Identify which cell holds the provided text, then report its (x, y) central coordinate. 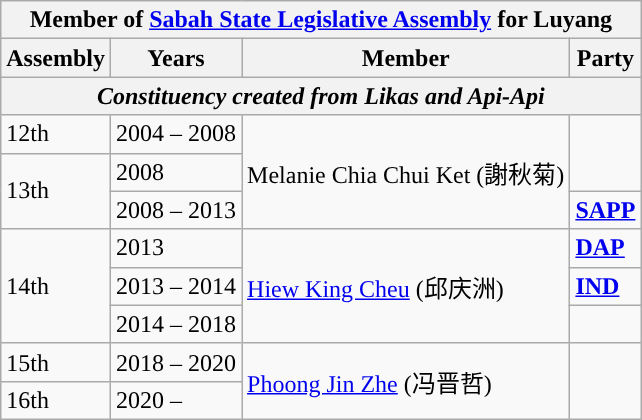
Hiew King Cheu (邱庆洲) (406, 286)
Assembly (56, 58)
2014 – 2018 (176, 324)
2013 – 2014 (176, 286)
2008 (176, 172)
Melanie Chia Chui Ket (謝秋菊) (406, 172)
2013 (176, 248)
Constituency created from Likas and Api-Api (321, 96)
2004 – 2008 (176, 134)
2020 – (176, 400)
13th (56, 191)
Member (406, 58)
Years (176, 58)
Phoong Jin Zhe (冯晋哲) (406, 381)
DAP (606, 248)
15th (56, 362)
Member of Sabah State Legislative Assembly for Luyang (321, 20)
2018 – 2020 (176, 362)
12th (56, 134)
SAPP (606, 210)
14th (56, 286)
2008 – 2013 (176, 210)
16th (56, 400)
IND (606, 286)
Party (606, 58)
